Provide the (X, Y) coordinate of the cell's center where the given text is located.  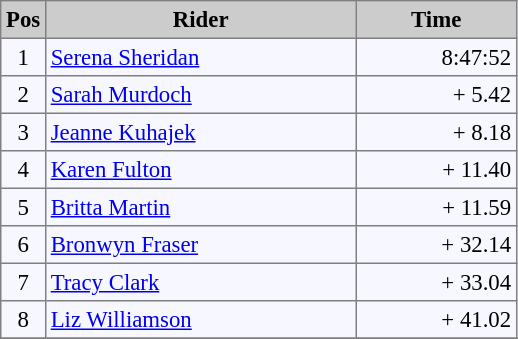
+ 11.59 (436, 207)
8:47:52 (436, 57)
Britta Martin (200, 207)
Sarah Murdoch (200, 95)
Pos (24, 20)
Jeanne Kuhajek (200, 132)
1 (24, 57)
Serena Sheridan (200, 57)
+ 32.14 (436, 245)
4 (24, 170)
+ 5.42 (436, 95)
6 (24, 245)
Karen Fulton (200, 170)
Time (436, 20)
7 (24, 282)
+ 33.04 (436, 282)
+ 8.18 (436, 132)
Liz Williamson (200, 320)
+ 11.40 (436, 170)
+ 41.02 (436, 320)
8 (24, 320)
2 (24, 95)
3 (24, 132)
5 (24, 207)
Rider (200, 20)
Bronwyn Fraser (200, 245)
Tracy Clark (200, 282)
